Scan for the cell matching the given text and deliver its [X, Y] coordinate at center. 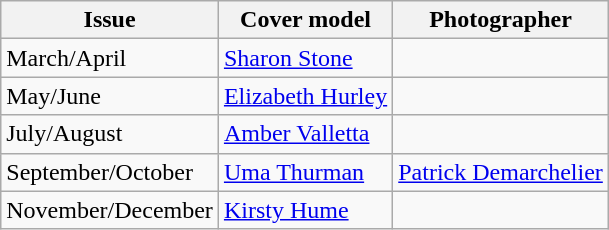
Kirsty Hume [305, 210]
Amber Valletta [305, 134]
May/June [110, 96]
Sharon Stone [305, 58]
Elizabeth Hurley [305, 96]
November/December [110, 210]
Photographer [501, 20]
Issue [110, 20]
Patrick Demarchelier [501, 172]
Uma Thurman [305, 172]
July/August [110, 134]
September/October [110, 172]
Cover model [305, 20]
March/April [110, 58]
